Return (X, Y) of the center of cell containing provided text 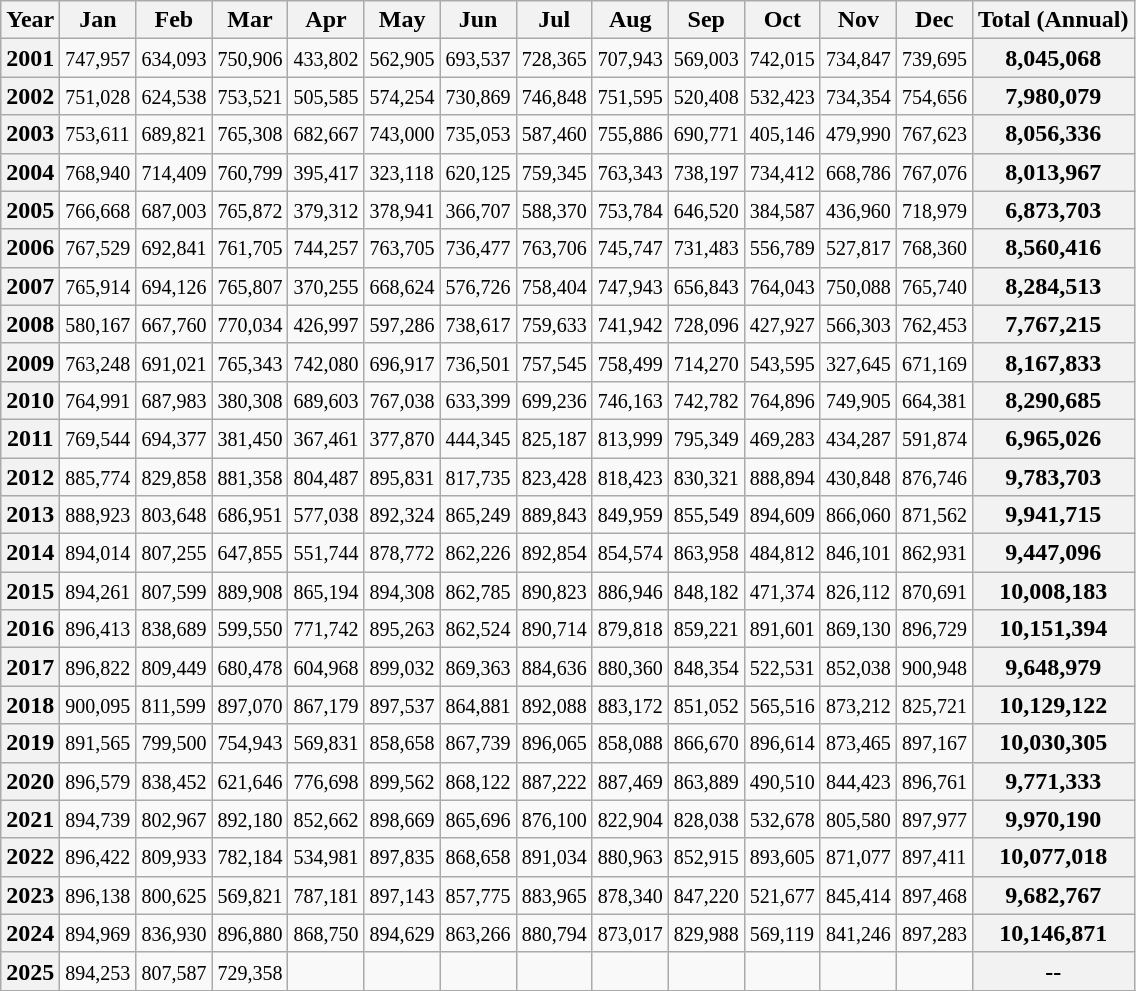
876,746 (934, 477)
569,831 (326, 743)
765,872 (250, 210)
490,510 (782, 781)
847,220 (706, 895)
880,794 (554, 933)
765,914 (98, 286)
870,691 (934, 591)
Jul (554, 20)
-- (1053, 971)
896,880 (250, 933)
2020 (30, 781)
604,968 (326, 667)
714,409 (174, 172)
620,125 (478, 172)
569,821 (250, 895)
776,698 (326, 781)
813,999 (630, 438)
551,744 (326, 553)
2014 (30, 553)
892,324 (402, 515)
897,537 (402, 705)
867,179 (326, 705)
887,469 (630, 781)
621,646 (250, 781)
Apr (326, 20)
2013 (30, 515)
892,088 (554, 705)
885,774 (98, 477)
863,266 (478, 933)
574,254 (402, 96)
896,579 (98, 781)
8,045,068 (1053, 58)
895,263 (402, 629)
805,580 (858, 819)
395,417 (326, 172)
633,399 (478, 400)
580,167 (98, 324)
898,669 (402, 819)
767,623 (934, 134)
730,869 (478, 96)
803,648 (174, 515)
838,452 (174, 781)
532,423 (782, 96)
841,246 (858, 933)
767,076 (934, 172)
890,714 (554, 629)
811,599 (174, 705)
691,021 (174, 362)
Aug (630, 20)
871,562 (934, 515)
577,038 (326, 515)
758,499 (630, 362)
405,146 (782, 134)
896,822 (98, 667)
760,799 (250, 172)
Nov (858, 20)
647,855 (250, 553)
869,130 (858, 629)
10,030,305 (1053, 743)
753,521 (250, 96)
896,138 (98, 895)
865,249 (478, 515)
897,411 (934, 857)
765,740 (934, 286)
769,544 (98, 438)
729,358 (250, 971)
888,894 (782, 477)
378,941 (402, 210)
444,345 (478, 438)
May (402, 20)
764,896 (782, 400)
8,013,967 (1053, 172)
887,222 (554, 781)
646,520 (706, 210)
894,308 (402, 591)
2025 (30, 971)
743,000 (402, 134)
829,858 (174, 477)
750,906 (250, 58)
896,729 (934, 629)
2005 (30, 210)
2009 (30, 362)
718,979 (934, 210)
836,930 (174, 933)
384,587 (782, 210)
8,167,833 (1053, 362)
484,812 (782, 553)
873,212 (858, 705)
897,977 (934, 819)
534,981 (326, 857)
750,088 (858, 286)
768,940 (98, 172)
854,574 (630, 553)
817,735 (478, 477)
883,172 (630, 705)
7,980,079 (1053, 96)
Sep (706, 20)
894,261 (98, 591)
427,927 (782, 324)
686,951 (250, 515)
848,354 (706, 667)
865,194 (326, 591)
746,848 (554, 96)
2015 (30, 591)
2023 (30, 895)
807,255 (174, 553)
867,739 (478, 743)
802,967 (174, 819)
671,169 (934, 362)
767,529 (98, 248)
862,931 (934, 553)
9,941,715 (1053, 515)
8,560,416 (1053, 248)
826,112 (858, 591)
771,742 (326, 629)
749,905 (858, 400)
Jan (98, 20)
795,349 (706, 438)
744,257 (326, 248)
2002 (30, 96)
469,283 (782, 438)
2006 (30, 248)
876,100 (554, 819)
689,821 (174, 134)
562,905 (402, 58)
892,854 (554, 553)
852,662 (326, 819)
766,668 (98, 210)
862,226 (478, 553)
2024 (30, 933)
829,988 (706, 933)
755,886 (630, 134)
891,601 (782, 629)
381,450 (250, 438)
693,537 (478, 58)
527,817 (858, 248)
436,960 (858, 210)
891,565 (98, 743)
738,197 (706, 172)
879,818 (630, 629)
880,963 (630, 857)
866,670 (706, 743)
689,603 (326, 400)
807,599 (174, 591)
690,771 (706, 134)
505,585 (326, 96)
763,705 (402, 248)
894,969 (98, 933)
624,538 (174, 96)
Mar (250, 20)
367,461 (326, 438)
9,771,333 (1053, 781)
818,423 (630, 477)
9,783,703 (1053, 477)
868,750 (326, 933)
754,656 (934, 96)
852,038 (858, 667)
878,772 (402, 553)
543,595 (782, 362)
Year (30, 20)
699,236 (554, 400)
739,695 (934, 58)
588,370 (554, 210)
479,990 (858, 134)
433,802 (326, 58)
871,077 (858, 857)
2018 (30, 705)
668,786 (858, 172)
734,354 (858, 96)
10,146,871 (1053, 933)
587,460 (554, 134)
728,096 (706, 324)
849,959 (630, 515)
855,549 (706, 515)
897,468 (934, 895)
2012 (30, 477)
430,848 (858, 477)
864,881 (478, 705)
762,453 (934, 324)
6,873,703 (1053, 210)
787,181 (326, 895)
896,065 (554, 743)
770,034 (250, 324)
735,053 (478, 134)
754,943 (250, 743)
426,997 (326, 324)
897,283 (934, 933)
Dec (934, 20)
734,412 (782, 172)
822,904 (630, 819)
668,624 (402, 286)
866,060 (858, 515)
707,943 (630, 58)
2001 (30, 58)
825,187 (554, 438)
751,595 (630, 96)
888,923 (98, 515)
9,648,979 (1053, 667)
828,038 (706, 819)
520,408 (706, 96)
736,501 (478, 362)
521,677 (782, 895)
897,143 (402, 895)
9,682,767 (1053, 895)
899,032 (402, 667)
896,614 (782, 743)
696,917 (402, 362)
7,767,215 (1053, 324)
2010 (30, 400)
894,609 (782, 515)
751,028 (98, 96)
566,303 (858, 324)
809,933 (174, 857)
868,122 (478, 781)
895,831 (402, 477)
894,253 (98, 971)
746,163 (630, 400)
687,983 (174, 400)
10,129,122 (1053, 705)
753,611 (98, 134)
873,017 (630, 933)
894,014 (98, 553)
852,915 (706, 857)
804,487 (326, 477)
591,874 (934, 438)
764,043 (782, 286)
745,747 (630, 248)
800,625 (174, 895)
807,587 (174, 971)
8,290,685 (1053, 400)
380,308 (250, 400)
900,948 (934, 667)
862,785 (478, 591)
742,015 (782, 58)
682,667 (326, 134)
758,404 (554, 286)
2022 (30, 857)
10,151,394 (1053, 629)
782,184 (250, 857)
868,658 (478, 857)
763,248 (98, 362)
366,707 (478, 210)
Oct (782, 20)
569,119 (782, 933)
664,381 (934, 400)
323,118 (402, 172)
Feb (174, 20)
891,034 (554, 857)
763,343 (630, 172)
873,465 (858, 743)
897,070 (250, 705)
522,531 (782, 667)
10,008,183 (1053, 591)
846,101 (858, 553)
896,422 (98, 857)
767,038 (402, 400)
687,003 (174, 210)
680,478 (250, 667)
599,550 (250, 629)
851,052 (706, 705)
634,093 (174, 58)
747,957 (98, 58)
377,870 (402, 438)
8,056,336 (1053, 134)
692,841 (174, 248)
597,286 (402, 324)
6,965,026 (1053, 438)
862,524 (478, 629)
761,705 (250, 248)
694,126 (174, 286)
471,374 (782, 591)
736,477 (478, 248)
764,991 (98, 400)
2008 (30, 324)
747,943 (630, 286)
880,360 (630, 667)
857,775 (478, 895)
2004 (30, 172)
742,080 (326, 362)
889,843 (554, 515)
2021 (30, 819)
9,447,096 (1053, 553)
731,483 (706, 248)
881,358 (250, 477)
883,965 (554, 895)
667,760 (174, 324)
869,363 (478, 667)
2007 (30, 286)
896,761 (934, 781)
9,970,190 (1053, 819)
738,617 (478, 324)
379,312 (326, 210)
10,077,018 (1053, 857)
825,721 (934, 705)
830,321 (706, 477)
848,182 (706, 591)
2017 (30, 667)
532,678 (782, 819)
2011 (30, 438)
900,095 (98, 705)
2003 (30, 134)
2016 (30, 629)
896,413 (98, 629)
768,360 (934, 248)
434,287 (858, 438)
894,629 (402, 933)
694,377 (174, 438)
8,284,513 (1053, 286)
2019 (30, 743)
897,835 (402, 857)
753,784 (630, 210)
892,180 (250, 819)
370,255 (326, 286)
886,946 (630, 591)
889,908 (250, 591)
757,545 (554, 362)
878,340 (630, 895)
327,645 (858, 362)
858,658 (402, 743)
565,516 (782, 705)
884,636 (554, 667)
759,633 (554, 324)
890,823 (554, 591)
556,789 (782, 248)
759,345 (554, 172)
859,221 (706, 629)
734,847 (858, 58)
765,343 (250, 362)
863,958 (706, 553)
576,726 (478, 286)
863,889 (706, 781)
893,605 (782, 857)
845,414 (858, 895)
656,843 (706, 286)
714,270 (706, 362)
844,423 (858, 781)
865,696 (478, 819)
765,807 (250, 286)
741,942 (630, 324)
823,428 (554, 477)
569,003 (706, 58)
Jun (478, 20)
799,500 (174, 743)
765,308 (250, 134)
899,562 (402, 781)
894,739 (98, 819)
742,782 (706, 400)
897,167 (934, 743)
809,449 (174, 667)
Total (Annual) (1053, 20)
763,706 (554, 248)
858,088 (630, 743)
728,365 (554, 58)
838,689 (174, 629)
